Pinpoint the cell where the given text exists, returning its (X, Y) midpoint coordinate. 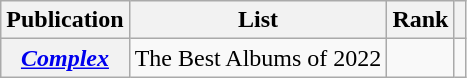
Complex (65, 58)
Rank (420, 20)
Publication (65, 20)
List (258, 20)
The Best Albums of 2022 (258, 58)
